Provide the (X, Y) coordinate of the cell's center where the given text is located.  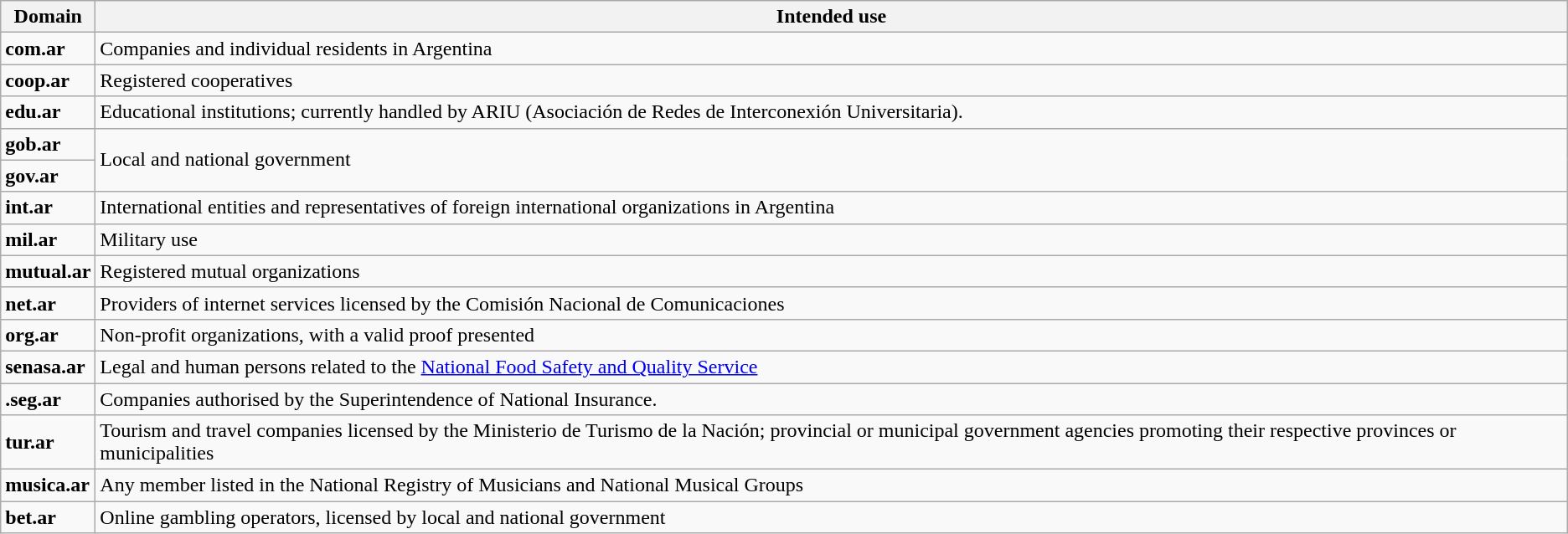
Online gambling operators, licensed by local and national government (831, 517)
Domain (49, 17)
int.ar (49, 208)
Intended use (831, 17)
Educational institutions; currently handled by ARIU (Asociación de Redes de Interconexión Universitaria). (831, 112)
bet.ar (49, 517)
tur.ar (49, 442)
senasa.ar (49, 367)
Providers of internet services licensed by the Comisión Nacional de Comunicaciones (831, 303)
gov.ar (49, 176)
edu.ar (49, 112)
musica.ar (49, 485)
Any member listed in the National Registry of Musicians and National Musical Groups (831, 485)
org.ar (49, 335)
Registered cooperatives (831, 80)
gob.ar (49, 144)
Military use (831, 239)
Legal and human persons related to the National Food Safety and Quality Service (831, 367)
Companies authorised by the Superintendence of National Insurance. (831, 399)
Non-profit organizations, with a valid proof presented (831, 335)
mutual.ar (49, 271)
International entities and representatives of foreign international organizations in Argentina (831, 208)
.seg.ar (49, 399)
Local and national government (831, 160)
mil.ar (49, 239)
net.ar (49, 303)
coop.ar (49, 80)
Companies and individual residents in Argentina (831, 49)
Registered mutual organizations (831, 271)
com.ar (49, 49)
